Detect which cell encompasses the target text, then output its [X, Y] center coordinate. 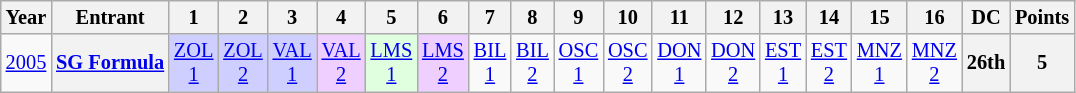
10 [628, 17]
VAL2 [342, 63]
16 [934, 17]
1 [194, 17]
8 [532, 17]
DC [986, 17]
13 [783, 17]
Entrant [110, 17]
SG Formula [110, 63]
BIL2 [532, 63]
15 [880, 17]
LMS2 [443, 63]
Points [1042, 17]
Year [26, 17]
MNZ1 [880, 63]
4 [342, 17]
VAL1 [292, 63]
7 [490, 17]
ZOL2 [242, 63]
LMS1 [392, 63]
9 [578, 17]
3 [292, 17]
OSC2 [628, 63]
DON1 [679, 63]
11 [679, 17]
6 [443, 17]
BIL1 [490, 63]
26th [986, 63]
EST1 [783, 63]
OSC1 [578, 63]
ZOL1 [194, 63]
12 [733, 17]
EST2 [829, 63]
DON2 [733, 63]
2005 [26, 63]
MNZ2 [934, 63]
14 [829, 17]
2 [242, 17]
